Extract the (x, y) coordinate from the center of the cell holding the provided text.  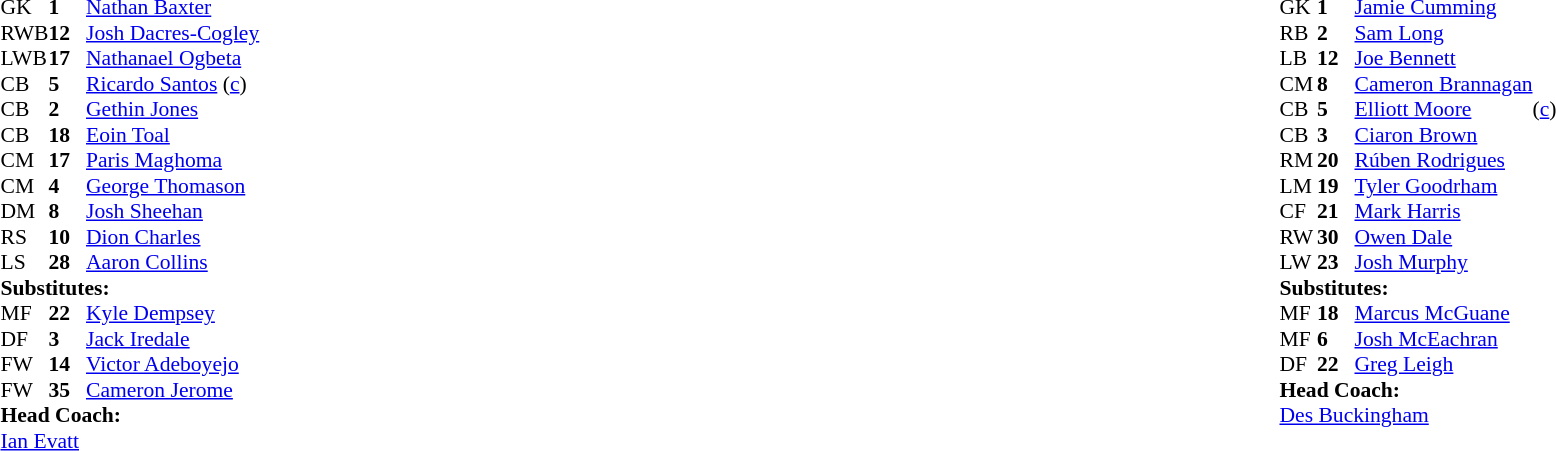
Cameron Jerome (172, 390)
35 (67, 390)
4 (67, 186)
Jack Iredale (172, 339)
RM (1298, 161)
Kyle Dempsey (172, 313)
RS (24, 237)
LB (1298, 59)
Greg Leigh (1443, 365)
LWB (24, 59)
Victor Adeboyejo (172, 365)
20 (1336, 161)
Sam Long (1443, 33)
Ciaron Brown (1443, 135)
Owen Dale (1443, 237)
LW (1298, 263)
Des Buckingham (1418, 415)
Nathanael Ogbeta (172, 59)
28 (67, 263)
23 (1336, 263)
George Thomason (172, 186)
CF (1298, 211)
Gethin Jones (172, 109)
Josh McEachran (1443, 339)
Eoin Toal (172, 135)
6 (1336, 339)
Tyler Goodrham (1443, 186)
Aaron Collins (172, 263)
Josh Murphy (1443, 263)
Mark Harris (1443, 211)
LM (1298, 186)
Cameron Brannagan (1443, 84)
Marcus McGuane (1443, 313)
21 (1336, 211)
30 (1336, 237)
Josh Dacres-Cogley (172, 33)
Ricardo Santos (c) (172, 84)
Dion Charles (172, 237)
Joe Bennett (1443, 59)
Josh Sheehan (172, 211)
Rúben Rodrigues (1443, 161)
14 (67, 365)
Elliott Moore (1443, 109)
Paris Maghoma (172, 161)
RWB (24, 33)
LS (24, 263)
RB (1298, 33)
10 (67, 237)
DM (24, 211)
RW (1298, 237)
19 (1336, 186)
